Detect which cell encompasses the target text, then output its [x, y] center coordinate. 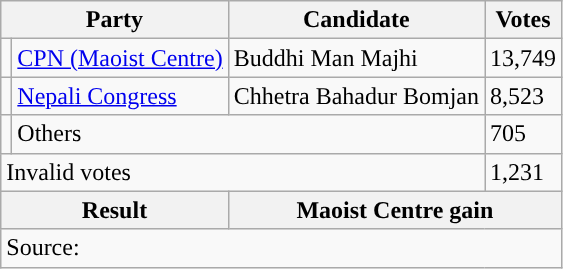
Others [248, 134]
Result [114, 210]
Invalid votes [243, 172]
CPN (Maoist Centre) [120, 58]
Buddhi Man Majhi [356, 58]
Source: [282, 248]
Chhetra Bahadur Bomjan [356, 96]
Candidate [356, 20]
Party [114, 20]
13,749 [524, 58]
705 [524, 134]
1,231 [524, 172]
8,523 [524, 96]
Votes [524, 20]
Nepali Congress [120, 96]
Maoist Centre gain [394, 210]
